From the cell containing the given text, extract its center point as [X, Y] coordinate. 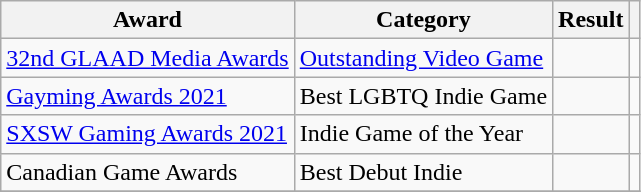
Gayming Awards 2021 [148, 96]
Canadian Game Awards [148, 172]
Best LGBTQ Indie Game [423, 96]
SXSW Gaming Awards 2021 [148, 134]
Outstanding Video Game [423, 58]
Award [148, 20]
Category [423, 20]
Best Debut Indie [423, 172]
Result [591, 20]
32nd GLAAD Media Awards [148, 58]
Indie Game of the Year [423, 134]
